From the cell containing the given text, extract its center point as [X, Y] coordinate. 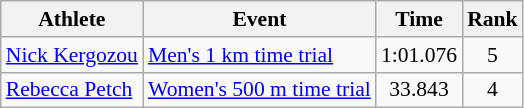
5 [492, 55]
Time [419, 19]
Women's 500 m time trial [260, 90]
Men's 1 km time trial [260, 55]
Rebecca Petch [72, 90]
Event [260, 19]
Nick Kergozou [72, 55]
1:01.076 [419, 55]
Rank [492, 19]
4 [492, 90]
33.843 [419, 90]
Athlete [72, 19]
